Find where the given text appears and provide that cell's center as (X, Y) coordinate. 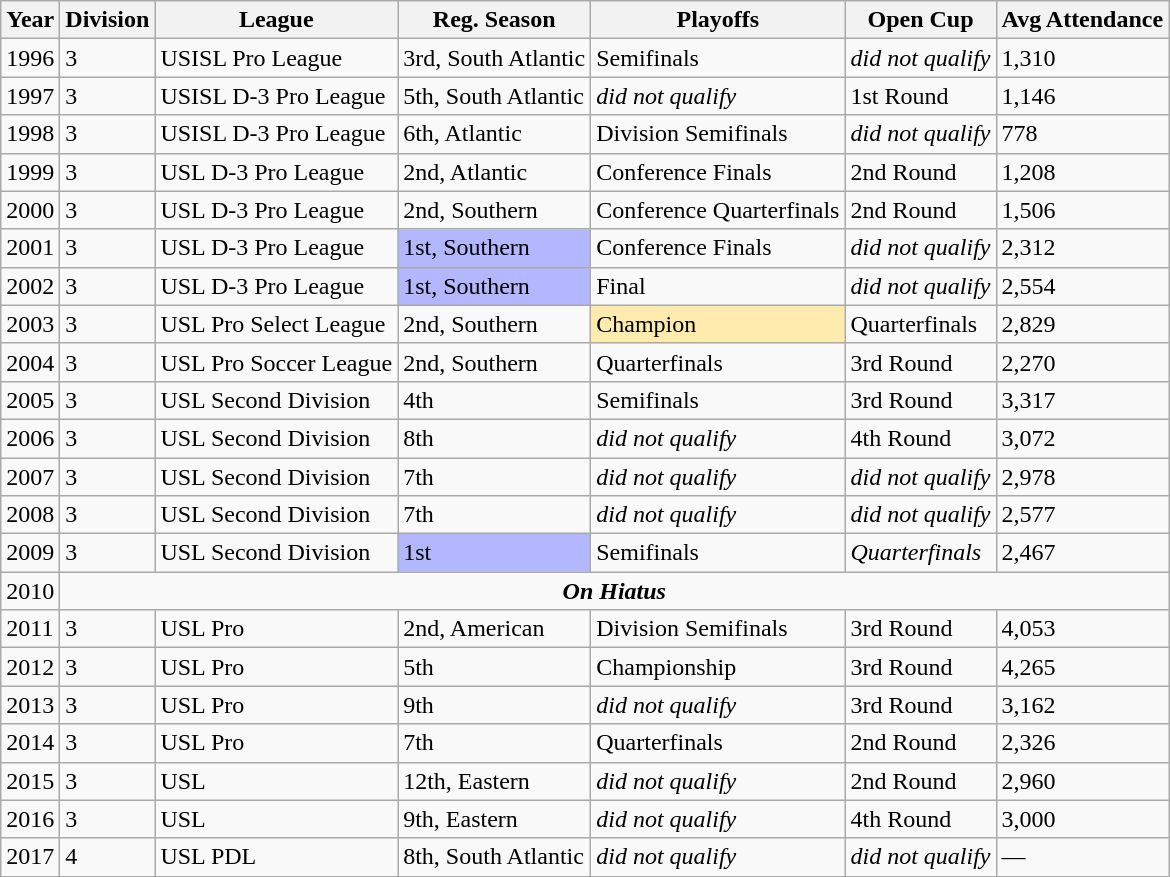
Conference Quarterfinals (718, 210)
2013 (30, 705)
4,053 (1082, 629)
2011 (30, 629)
9th, Eastern (494, 819)
Division (108, 20)
1996 (30, 58)
3,162 (1082, 705)
3,317 (1082, 400)
USL Pro Select League (276, 324)
Playoffs (718, 20)
3rd, South Atlantic (494, 58)
2005 (30, 400)
USISL Pro League (276, 58)
On Hiatus (614, 591)
2,467 (1082, 553)
2009 (30, 553)
2nd, Atlantic (494, 172)
2,829 (1082, 324)
2014 (30, 743)
2004 (30, 362)
5th, South Atlantic (494, 96)
1,310 (1082, 58)
2,978 (1082, 477)
4,265 (1082, 667)
Year (30, 20)
2001 (30, 248)
2,312 (1082, 248)
2017 (30, 857)
2000 (30, 210)
4th (494, 400)
778 (1082, 134)
2,554 (1082, 286)
2012 (30, 667)
2015 (30, 781)
6th, Atlantic (494, 134)
3,072 (1082, 438)
1,506 (1082, 210)
1st Round (920, 96)
League (276, 20)
2016 (30, 819)
1,208 (1082, 172)
2nd, American (494, 629)
1,146 (1082, 96)
USL PDL (276, 857)
3,000 (1082, 819)
Open Cup (920, 20)
5th (494, 667)
12th, Eastern (494, 781)
Championship (718, 667)
2,326 (1082, 743)
2006 (30, 438)
9th (494, 705)
4 (108, 857)
1st (494, 553)
2008 (30, 515)
Champion (718, 324)
Avg Attendance (1082, 20)
USL Pro Soccer League (276, 362)
2,960 (1082, 781)
2007 (30, 477)
8th, South Atlantic (494, 857)
1998 (30, 134)
2003 (30, 324)
Reg. Season (494, 20)
Final (718, 286)
2002 (30, 286)
2010 (30, 591)
8th (494, 438)
2,577 (1082, 515)
1997 (30, 96)
— (1082, 857)
1999 (30, 172)
2,270 (1082, 362)
